Return the (x, y) coordinate for the center point of the cell that contains the specified text.  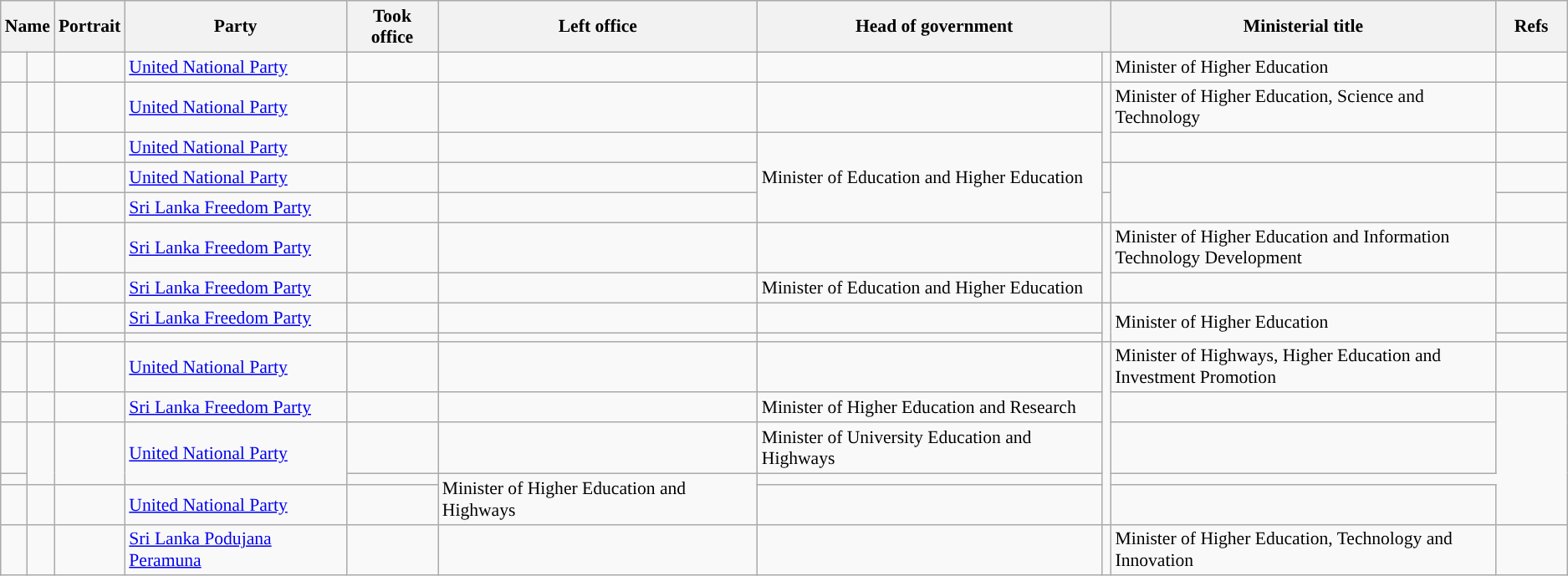
Left office (598, 27)
Minister of University Education and Highways (930, 448)
Minister of Higher Education and Research (930, 408)
Took office (392, 27)
Ministerial title (1303, 27)
Minister of Higher Education and Highways (598, 498)
Sri Lanka Podujana Peramuna (236, 550)
Minister of Higher Education, Science and Technology (1303, 107)
Portrait (89, 27)
Minister of Higher Education, Technology and Innovation (1303, 550)
Minister of Highways, Higher Education and Investment Promotion (1303, 366)
Minister of Higher Education and Information Technology Development (1303, 247)
Head of government (935, 27)
Name (28, 27)
Party (236, 27)
Refs (1532, 27)
